Determine the (X, Y) coordinate at the center of the cell enclosing the given text.  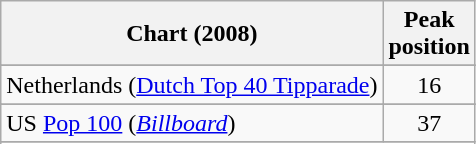
US Pop 100 (Billboard) (192, 123)
Chart (2008) (192, 34)
37 (429, 123)
16 (429, 85)
Peakposition (429, 34)
Netherlands (Dutch Top 40 Tipparade) (192, 85)
